Search for the cell housing the specified text and yield its [x, y] center coordinate. 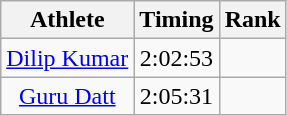
2:05:31 [176, 96]
Rank [252, 20]
Athlete [68, 20]
Dilip Kumar [68, 58]
2:02:53 [176, 58]
Guru Datt [68, 96]
Timing [176, 20]
